Determine the (X, Y) coordinate at the center of the cell enclosing the given text.  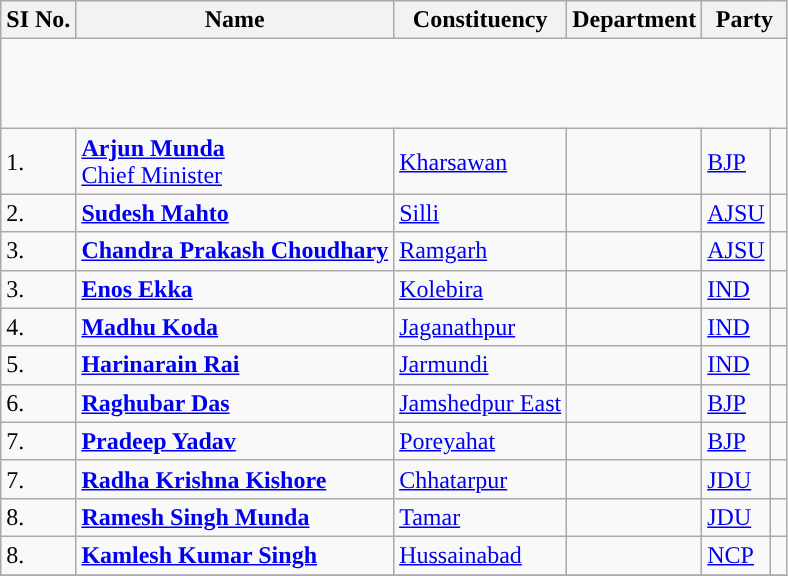
Jamshedpur East (480, 403)
Name (235, 20)
Constituency (480, 20)
Jaganathpur (480, 327)
Hussainabad (480, 555)
Department (634, 20)
Tamar (480, 517)
NCP (736, 555)
Kharsawan (480, 162)
Chandra Prakash Choudhary (235, 251)
SI No. (38, 20)
Kolebira (480, 289)
Silli (480, 213)
Raghubar Das (235, 403)
6. (38, 403)
Poreyahat (480, 441)
Radha Krishna Kishore (235, 479)
Kamlesh Kumar Singh (235, 555)
Chhatarpur (480, 479)
Enos Ekka (235, 289)
5. (38, 365)
4. (38, 327)
Ramgarh (480, 251)
Jarmundi (480, 365)
Pradeep Yadav (235, 441)
Party (744, 20)
Ramesh Singh Munda (235, 517)
1. (38, 162)
Arjun MundaChief Minister (235, 162)
Harinarain Rai (235, 365)
Madhu Koda (235, 327)
Sudesh Mahto (235, 213)
2. (38, 213)
